Scan for the cell matching the given text and deliver its (X, Y) coordinate at center. 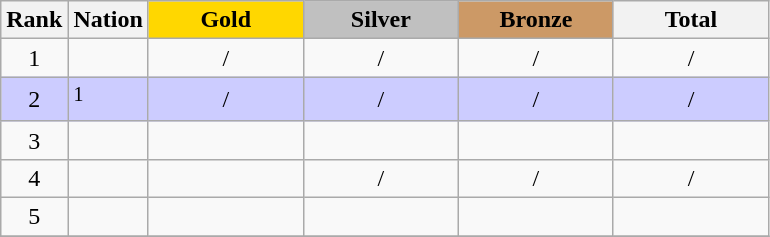
Rank (34, 20)
3 (34, 140)
Gold (226, 20)
4 (34, 178)
5 (34, 217)
Total (690, 20)
2 (34, 100)
Bronze (536, 20)
Silver (380, 20)
Nation (108, 20)
